Output the (x, y) coordinate of the center of the cell containing the given text.  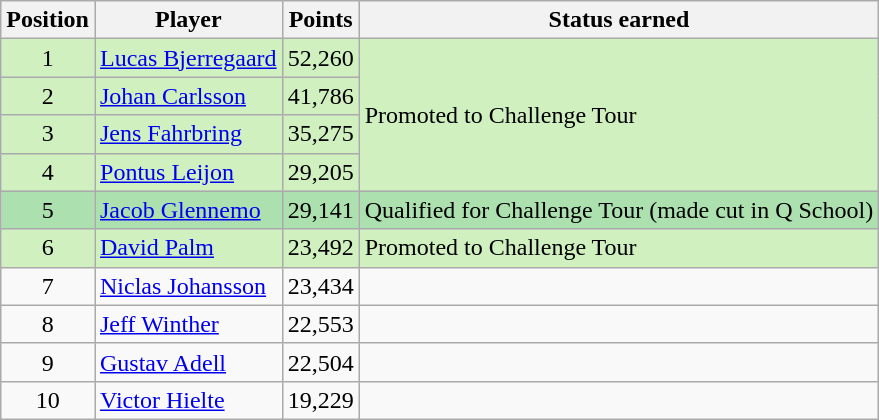
Johan Carlsson (188, 96)
52,260 (320, 58)
Gustav Adell (188, 362)
22,504 (320, 362)
Status earned (618, 20)
Victor Hielte (188, 400)
7 (48, 286)
Jacob Glennemo (188, 210)
Niclas Johansson (188, 286)
Jeff Winther (188, 324)
Qualified for Challenge Tour (made cut in Q School) (618, 210)
23,434 (320, 286)
19,229 (320, 400)
29,205 (320, 172)
Pontus Leijon (188, 172)
5 (48, 210)
41,786 (320, 96)
29,141 (320, 210)
23,492 (320, 248)
10 (48, 400)
Points (320, 20)
Position (48, 20)
4 (48, 172)
David Palm (188, 248)
Player (188, 20)
3 (48, 134)
22,553 (320, 324)
Jens Fahrbring (188, 134)
9 (48, 362)
1 (48, 58)
6 (48, 248)
Lucas Bjerregaard (188, 58)
35,275 (320, 134)
2 (48, 96)
8 (48, 324)
